Search for the cell housing the specified text and yield its [X, Y] center coordinate. 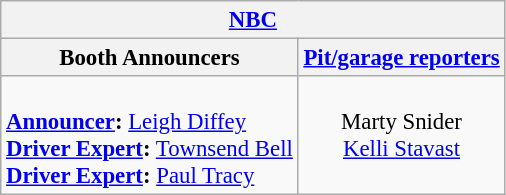
NBC [253, 20]
Marty SniderKelli Stavast [402, 136]
Announcer: Leigh Diffey Driver Expert: Townsend Bell Driver Expert: Paul Tracy [150, 136]
Booth Announcers [150, 58]
Pit/garage reporters [402, 58]
